Locate the cell with the specified text and output its (x, y) center coordinate. 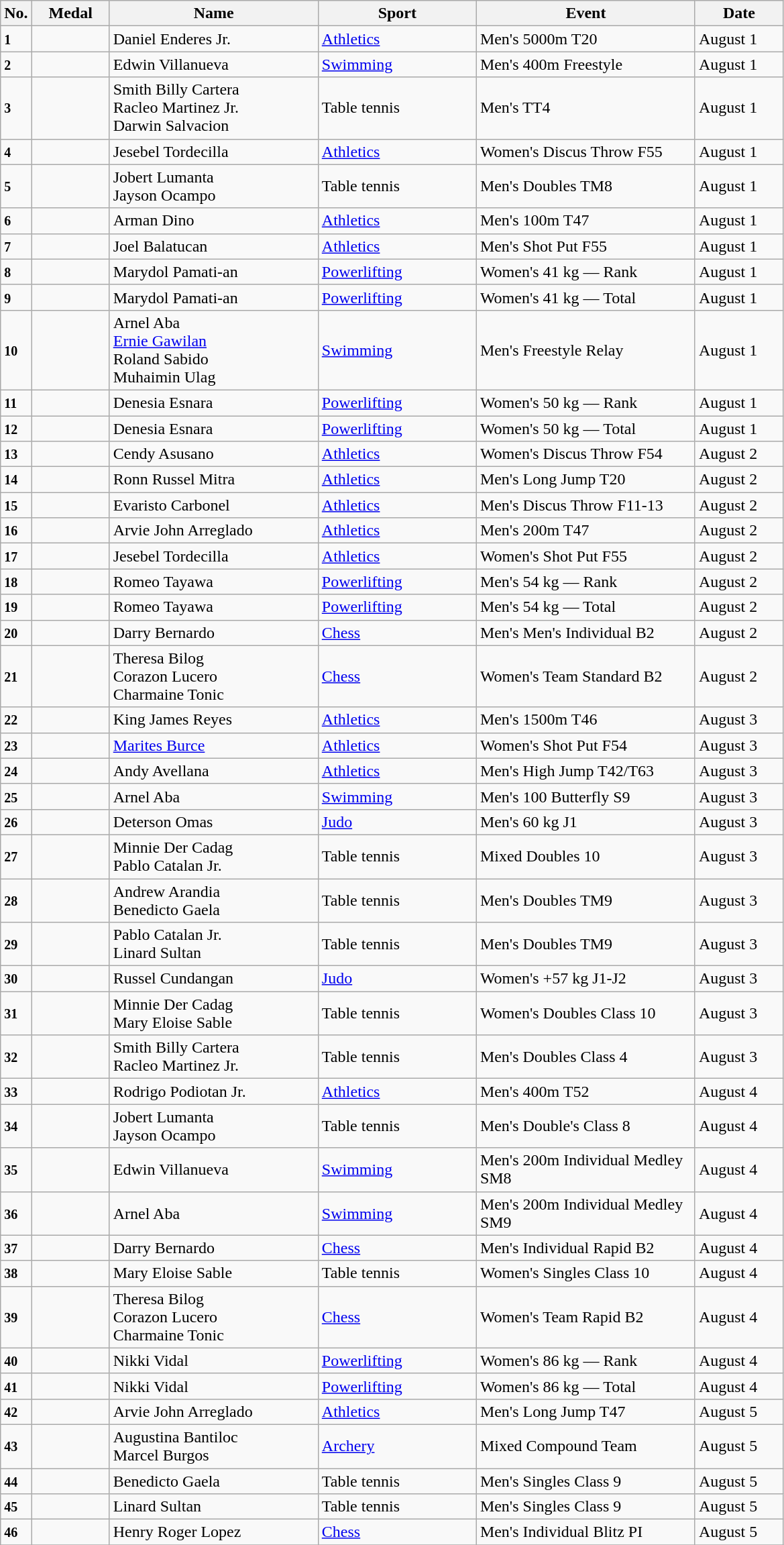
Women's +57 kg J1-J2 (585, 979)
Deterson Omas (213, 822)
16 (16, 531)
4 (16, 152)
12 (16, 429)
28 (16, 900)
Minnie Der CadagPablo Catalan Jr. (213, 856)
Augustina BantilocMarcel Burgos (213, 1446)
Mixed Doubles 10 (585, 856)
27 (16, 856)
King James Reyes (213, 720)
Men's Discus Throw F11-13 (585, 505)
Men's 1500m T46 (585, 720)
Arnel AbaErnie GawilanRoland SabidoMuhaimin Ulag (213, 350)
Archery (397, 1446)
Marites Burce (213, 745)
Smith Billy CarteraRacleo Martinez Jr.Darwin Salvacion (213, 108)
10 (16, 350)
46 (16, 1532)
24 (16, 771)
Daniel Enderes Jr. (213, 39)
Smith Billy CarteraRacleo Martinez Jr. (213, 1057)
Event (585, 13)
19 (16, 607)
33 (16, 1091)
7 (16, 246)
29 (16, 945)
45 (16, 1507)
Sport (397, 13)
3 (16, 108)
39 (16, 1317)
Men's Shot Put F55 (585, 246)
14 (16, 480)
21 (16, 676)
32 (16, 1057)
23 (16, 745)
Men's 200m Individual Medley SM9 (585, 1213)
Mary Eloise Sable (213, 1273)
1 (16, 39)
Men's Long Jump T20 (585, 480)
26 (16, 822)
37 (16, 1248)
25 (16, 796)
43 (16, 1446)
Men's Individual Rapid B2 (585, 1248)
36 (16, 1213)
Women's Discus Throw F55 (585, 152)
Women's 86 kg ― Rank (585, 1361)
Men's 100 Butterfly S9 (585, 796)
2 (16, 64)
Men's 100m T47 (585, 221)
34 (16, 1126)
Women's 50 kg ― Total (585, 429)
No. (16, 13)
Pablo Catalan Jr.Linard Sultan (213, 945)
31 (16, 1013)
18 (16, 582)
Men's 54 kg ― Total (585, 607)
Men's 200m Individual Medley SM8 (585, 1170)
9 (16, 297)
Women's Shot Put F55 (585, 556)
Rodrigo Podiotan Jr. (213, 1091)
38 (16, 1273)
Minnie Der CadagMary Eloise Sable (213, 1013)
Men's 200m T47 (585, 531)
Women's Discus Throw F54 (585, 454)
Linard Sultan (213, 1507)
6 (16, 221)
Men's Doubles TM8 (585, 187)
Women's 41 kg ― Rank (585, 272)
Evaristo Carbonel (213, 505)
Mixed Compound Team (585, 1446)
Men's 400m T52 (585, 1091)
Andy Avellana (213, 771)
Medal (70, 13)
Men's 400m Freestyle (585, 64)
Cendy Asusano (213, 454)
42 (16, 1411)
Women's Doubles Class 10 (585, 1013)
20 (16, 633)
Henry Roger Lopez (213, 1532)
Women's 86 kg ― Total (585, 1386)
44 (16, 1481)
Women's Team Standard B2 (585, 676)
41 (16, 1386)
Women's 41 kg ― Total (585, 297)
Ronn Russel Mitra (213, 480)
Men's 60 kg J1 (585, 822)
17 (16, 556)
Date (739, 13)
13 (16, 454)
30 (16, 979)
Men's Individual Blitz PI (585, 1532)
Women's Shot Put F54 (585, 745)
Men's Double's Class 8 (585, 1126)
Andrew ArandiaBenedicto Gaela (213, 900)
8 (16, 272)
Women's Singles Class 10 (585, 1273)
Women's Team Rapid B2 (585, 1317)
40 (16, 1361)
15 (16, 505)
22 (16, 720)
Name (213, 13)
Men's Men's Individual B2 (585, 633)
Men's TT4 (585, 108)
35 (16, 1170)
5 (16, 187)
Men's 54 kg ― Rank (585, 582)
Benedicto Gaela (213, 1481)
Men's Long Jump T47 (585, 1411)
11 (16, 403)
Men's Freestyle Relay (585, 350)
Men's High Jump T42/T63 (585, 771)
Joel Balatucan (213, 246)
Women's 50 kg ― Rank (585, 403)
Men's Doubles Class 4 (585, 1057)
Arman Dino (213, 221)
Russel Cundangan (213, 979)
Men's 5000m T20 (585, 39)
